From the cell containing the given text, extract its center point as (x, y) coordinate. 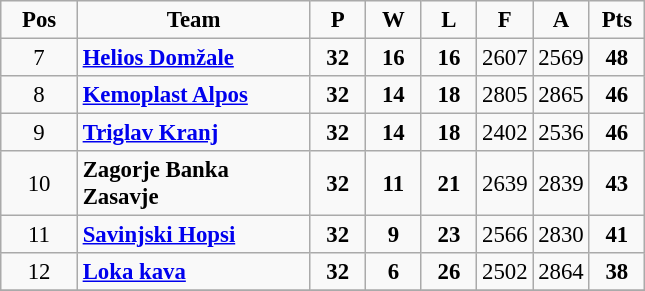
41 (617, 235)
2839 (561, 184)
Triglav Kranj (194, 133)
2830 (561, 235)
Pos (40, 20)
48 (617, 58)
23 (449, 235)
2402 (505, 133)
L (449, 20)
P (338, 20)
21 (449, 184)
7 (40, 58)
8 (40, 95)
2805 (505, 95)
W (394, 20)
2639 (505, 184)
Kemoplast Alpos (194, 95)
Pts (617, 20)
A (561, 20)
2566 (505, 235)
Savinjski Hopsi (194, 235)
2865 (561, 95)
2607 (505, 58)
2536 (561, 133)
Helios Domžale (194, 58)
Zagorje Banka Zasavje (194, 184)
10 (40, 184)
43 (617, 184)
F (505, 20)
Team (194, 20)
2569 (561, 58)
